Output the [x, y] coordinate of the center of the cell containing the given text.  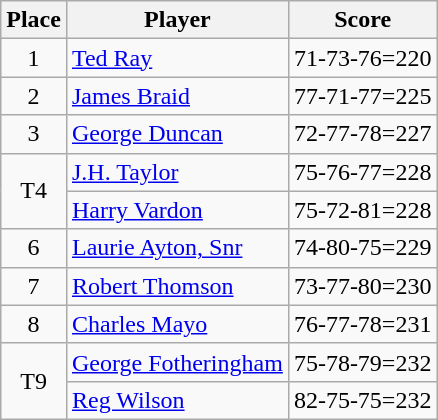
J.H. Taylor [177, 172]
75-72-81=228 [362, 210]
77-71-77=225 [362, 96]
73-77-80=230 [362, 286]
George Fotheringham [177, 362]
Charles Mayo [177, 324]
75-76-77=228 [362, 172]
Laurie Ayton, Snr [177, 248]
2 [34, 96]
Harry Vardon [177, 210]
James Braid [177, 96]
74-80-75=229 [362, 248]
George Duncan [177, 134]
1 [34, 58]
8 [34, 324]
7 [34, 286]
T4 [34, 191]
71-73-76=220 [362, 58]
76-77-78=231 [362, 324]
82-75-75=232 [362, 400]
Place [34, 20]
Score [362, 20]
Robert Thomson [177, 286]
Ted Ray [177, 58]
Player [177, 20]
Reg Wilson [177, 400]
3 [34, 134]
72-77-78=227 [362, 134]
75-78-79=232 [362, 362]
T9 [34, 381]
6 [34, 248]
